Output the (x, y) coordinate of the center of the cell containing the given text.  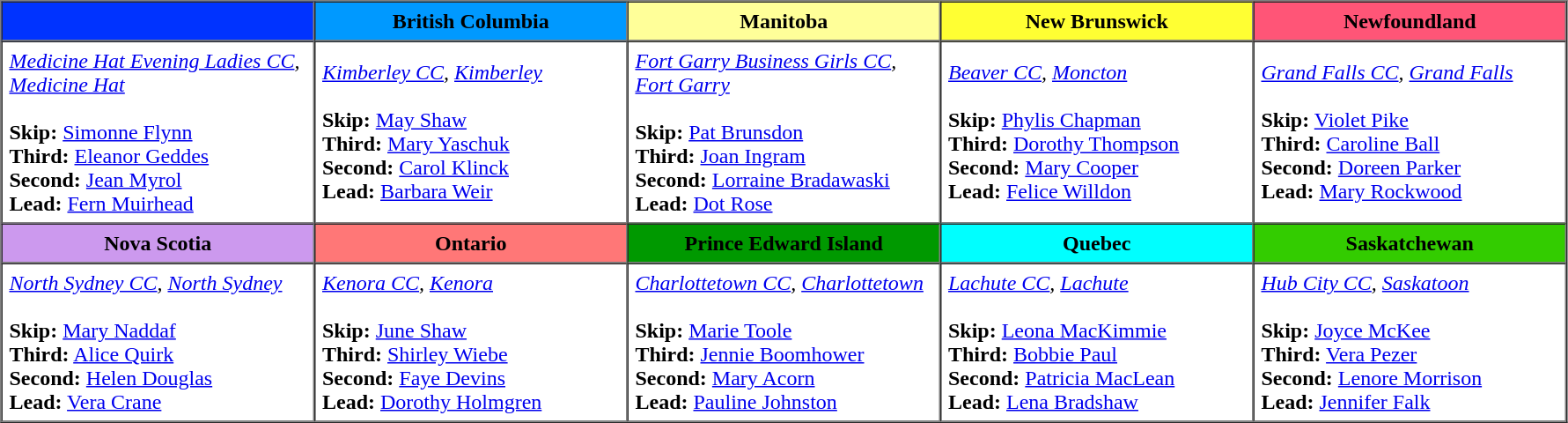
Charlottetown CC, Charlottetown Skip: Marie Toole Third: Jennie Boomhower Second: Mary Acorn Lead: Pauline Johnston (784, 342)
Kimberley CC, Kimberley Skip: May Shaw Third: Mary Yaschuk Second: Carol Klinck Lead: Barbara Weir (471, 132)
Hub City CC, Saskatoon Skip: Joyce McKee Third: Vera Pezer Second: Lenore Morrison Lead: Jennifer Falk (1410, 342)
British Columbia (471, 21)
Manitoba (784, 21)
Nova Scotia (158, 243)
Beaver CC, Moncton Skip: Phylis Chapman Third: Dorothy Thompson Second: Mary Cooper Lead: Felice Willdon (1097, 132)
Grand Falls CC, Grand Falls Skip: Violet Pike Third: Caroline Ball Second: Doreen Parker Lead: Mary Rockwood (1410, 132)
Newfoundland (1410, 21)
Ontario (471, 243)
Saskatchewan (1410, 243)
Prince Edward Island (784, 243)
Lachute CC, Lachute Skip: Leona MacKimmie Third: Bobbie Paul Second: Patricia MacLean Lead: Lena Bradshaw (1097, 342)
Fort Garry Business Girls CC, Fort Garry Skip: Pat Brunsdon Third: Joan Ingram Second: Lorraine Bradawaski Lead: Dot Rose (784, 132)
Quebec (1097, 243)
Kenora CC, Kenora Skip: June Shaw Third: Shirley Wiebe Second: Faye Devins Lead: Dorothy Holmgren (471, 342)
North Sydney CC, North Sydney Skip: Mary Naddaf Third: Alice Quirk Second: Helen Douglas Lead: Vera Crane (158, 342)
New Brunswick (1097, 21)
Medicine Hat Evening Ladies CC, Medicine Hat Skip: Simonne Flynn Third: Eleanor Geddes Second: Jean Myrol Lead: Fern Muirhead (158, 132)
